From the cell containing the given text, extract its center point as (x, y) coordinate. 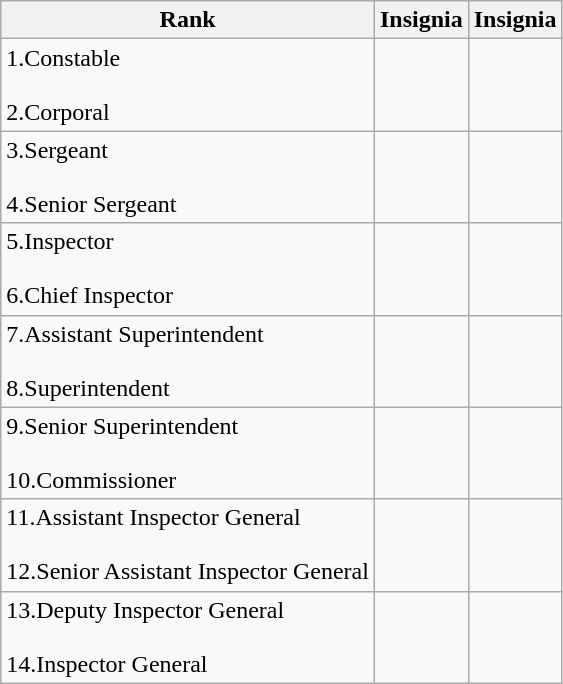
9.Senior Superintendent10.Commissioner (188, 453)
1.Constable2.Corporal (188, 85)
5.Inspector6.Chief Inspector (188, 269)
3.Sergeant4.Senior Sergeant (188, 177)
7.Assistant Superintendent8.Superintendent (188, 361)
13.Deputy Inspector General14.Inspector General (188, 637)
Rank (188, 20)
11.Assistant Inspector General12.Senior Assistant Inspector General (188, 545)
